Identify which cell holds the provided text, then report its [X, Y] central coordinate. 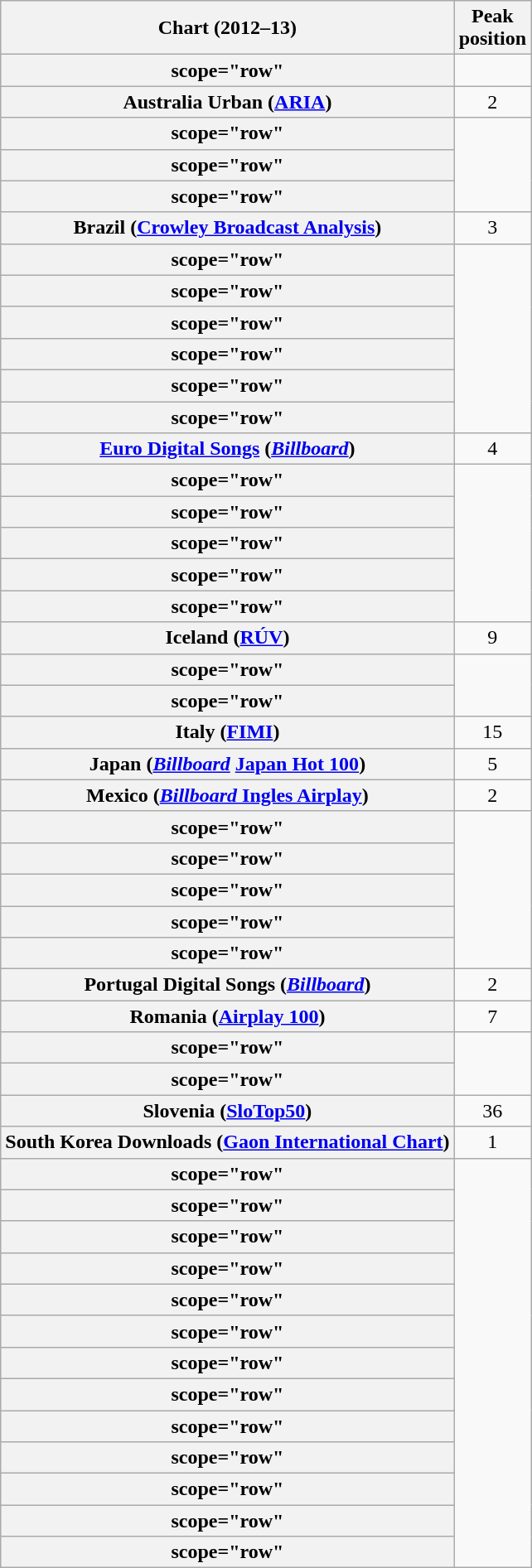
15 [492, 732]
9 [492, 638]
Euro Digital Songs (Billboard) [227, 449]
36 [492, 1111]
South Korea Downloads (Gaon International Chart) [227, 1142]
Mexico (Billboard Ingles Airplay) [227, 795]
Italy (FIMI) [227, 732]
Iceland (RÚV) [227, 638]
3 [492, 228]
Brazil (Crowley Broadcast Analysis) [227, 228]
5 [492, 764]
Peak position [492, 28]
1 [492, 1142]
Chart (2012–13) [227, 28]
7 [492, 1016]
Portugal Digital Songs (Billboard) [227, 985]
Australia Urban (ARIA) [227, 102]
Japan (Billboard Japan Hot 100) [227, 764]
Romania (Airplay 100) [227, 1016]
Slovenia (SloTop50) [227, 1111]
4 [492, 449]
